Locate the cell with the specified text and output its (X, Y) center coordinate. 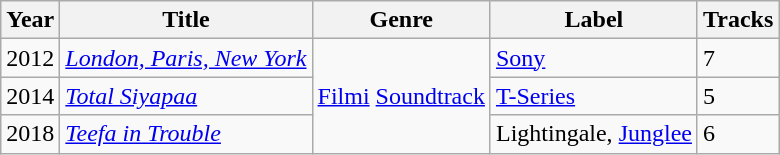
Total Siyapaa (186, 96)
6 (738, 134)
2014 (30, 96)
Title (186, 20)
Year (30, 20)
Genre (401, 20)
T-Series (594, 96)
Filmi Soundtrack (401, 96)
Sony (594, 58)
2018 (30, 134)
Lightingale, Junglee (594, 134)
London, Paris, New York (186, 58)
Label (594, 20)
7 (738, 58)
2012 (30, 58)
5 (738, 96)
Teefa in Trouble (186, 134)
Tracks (738, 20)
